Find where the given text appears and provide that cell's center as (x, y) coordinate. 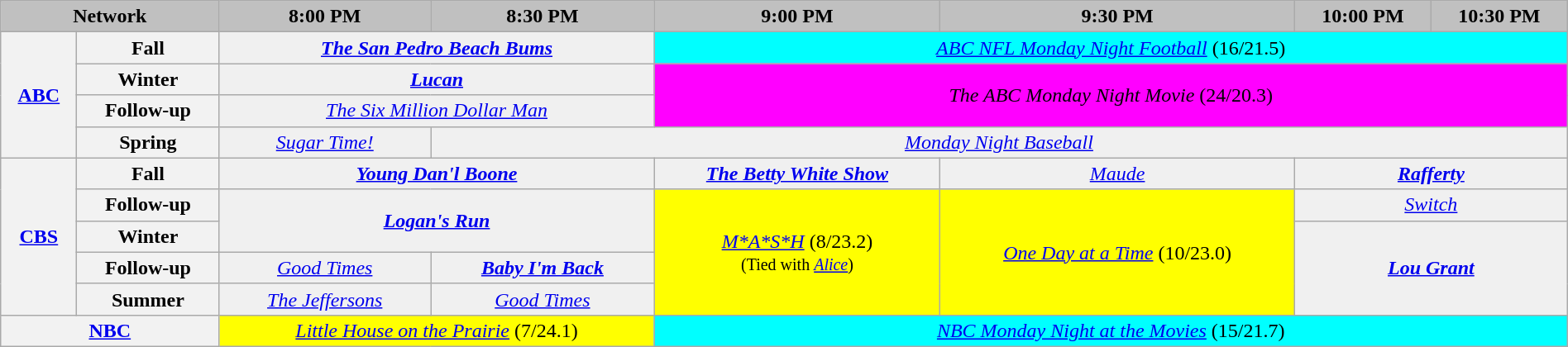
9:00 PM (797, 17)
Spring (148, 142)
The San Pedro Beach Bums (437, 48)
10:30 PM (1499, 17)
Network (110, 17)
The Jeffersons (325, 299)
The Betty White Show (797, 173)
Sugar Time! (325, 142)
One Day at a Time (10/23.0) (1118, 252)
10:00 PM (1363, 17)
The Six Million Dollar Man (437, 111)
CBS (39, 236)
Summer (148, 299)
8:00 PM (325, 17)
NBC Monday Night at the Movies (15/21.7) (1111, 330)
M*A*S*H (8/23.2)(Tied with Alice) (797, 252)
The ABC Monday Night Movie (24/20.3) (1111, 95)
Logan's Run (437, 221)
Maude (1118, 173)
Young Dan'l Boone (437, 173)
ABC (39, 95)
Baby I'm Back (543, 268)
ABC NFL Monday Night Football (16/21.5) (1111, 48)
Lou Grant (1431, 268)
Lucan (437, 79)
Switch (1431, 205)
Monday Night Baseball (999, 142)
9:30 PM (1118, 17)
8:30 PM (543, 17)
Rafferty (1431, 173)
Little House on the Prairie (7/24.1) (437, 330)
NBC (110, 330)
